Search for the cell housing the specified text and yield its (X, Y) center coordinate. 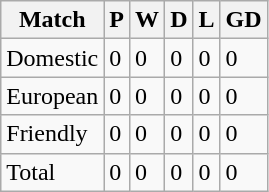
L (206, 20)
GD (244, 20)
Match (52, 20)
D (179, 20)
European (52, 96)
Friendly (52, 134)
Domestic (52, 58)
Total (52, 172)
P (117, 20)
W (148, 20)
